Return the [X, Y] coordinate for the center point of the cell that contains the specified text.  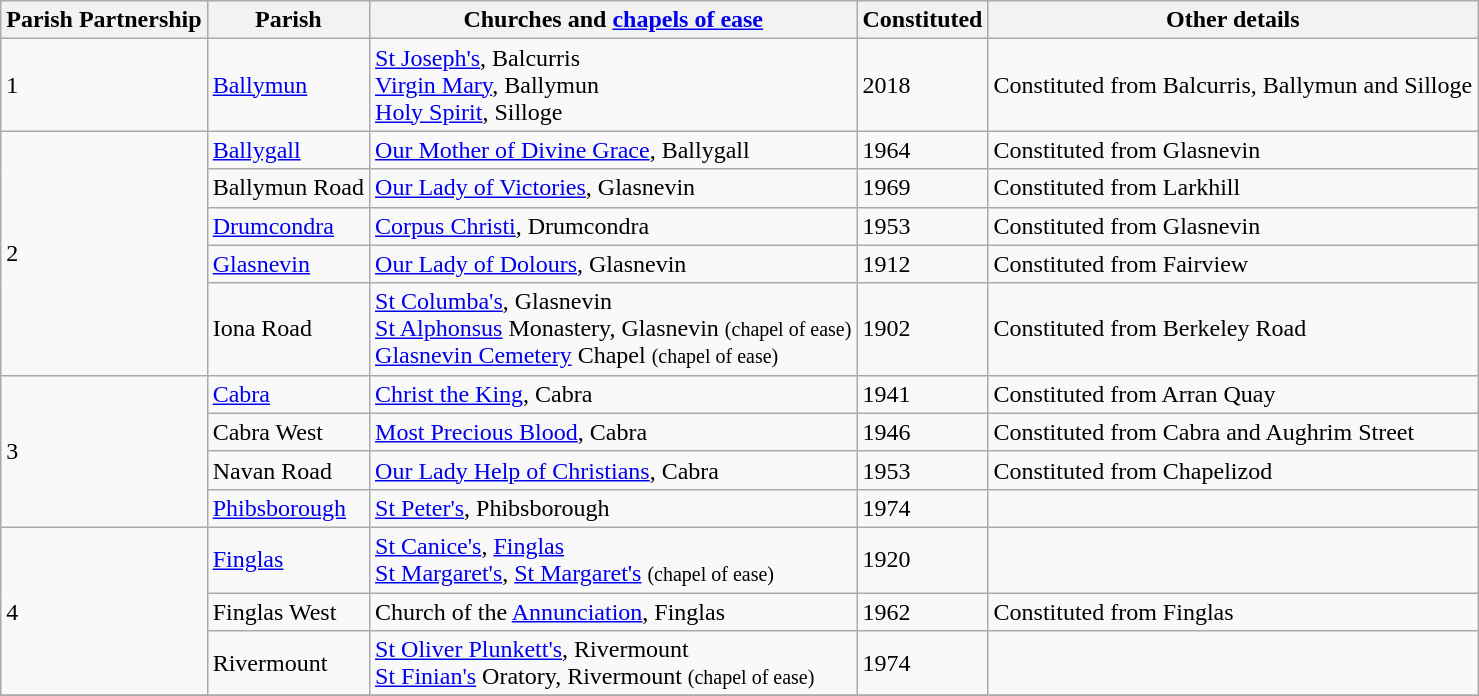
1969 [922, 188]
Our Mother of Divine Grace, Ballygall [614, 150]
1946 [922, 432]
Constituted from Cabra and Aughrim Street [1233, 432]
St Oliver Plunkett's, RivermountSt Finian's Oratory, Rivermount (chapel of ease) [614, 664]
Our Lady of Victories, Glasnevin [614, 188]
Our Lady of Dolours, Glasnevin [614, 264]
1902 [922, 329]
Navan Road [288, 470]
Finglas [288, 560]
1912 [922, 264]
Iona Road [288, 329]
Constituted from Fairview [1233, 264]
1941 [922, 394]
Most Precious Blood, Cabra [614, 432]
Christ the King, Cabra [614, 394]
Ballymun Road [288, 188]
Ballymun [288, 85]
2 [104, 253]
Constituted from Arran Quay [1233, 394]
Phibsborough [288, 508]
Parish Partnership [104, 20]
St Canice's, FinglasSt Margaret's, St Margaret's (chapel of ease) [614, 560]
Church of the Annunciation, Finglas [614, 611]
2018 [922, 85]
St Peter's, Phibsborough [614, 508]
Cabra West [288, 432]
Churches and chapels of ease [614, 20]
St Joseph's, BalcurrisVirgin Mary, BallymunHoly Spirit, Silloge [614, 85]
Other details [1233, 20]
1962 [922, 611]
Ballygall [288, 150]
Drumcondra [288, 226]
1964 [922, 150]
Constituted from Chapelizod [1233, 470]
4 [104, 611]
1 [104, 85]
Cabra [288, 394]
Constituted [922, 20]
Parish [288, 20]
Our Lady Help of Christians, Cabra [614, 470]
Constituted from Larkhill [1233, 188]
1920 [922, 560]
St Columba's, GlasnevinSt Alphonsus Monastery, Glasnevin (chapel of ease)Glasnevin Cemetery Chapel (chapel of ease) [614, 329]
Corpus Christi, Drumcondra [614, 226]
Constituted from Berkeley Road [1233, 329]
Finglas West [288, 611]
Rivermount [288, 664]
Glasnevin [288, 264]
Constituted from Finglas [1233, 611]
3 [104, 451]
Constituted from Balcurris, Ballymun and Silloge [1233, 85]
